Return (X, Y) of the center of cell containing provided text 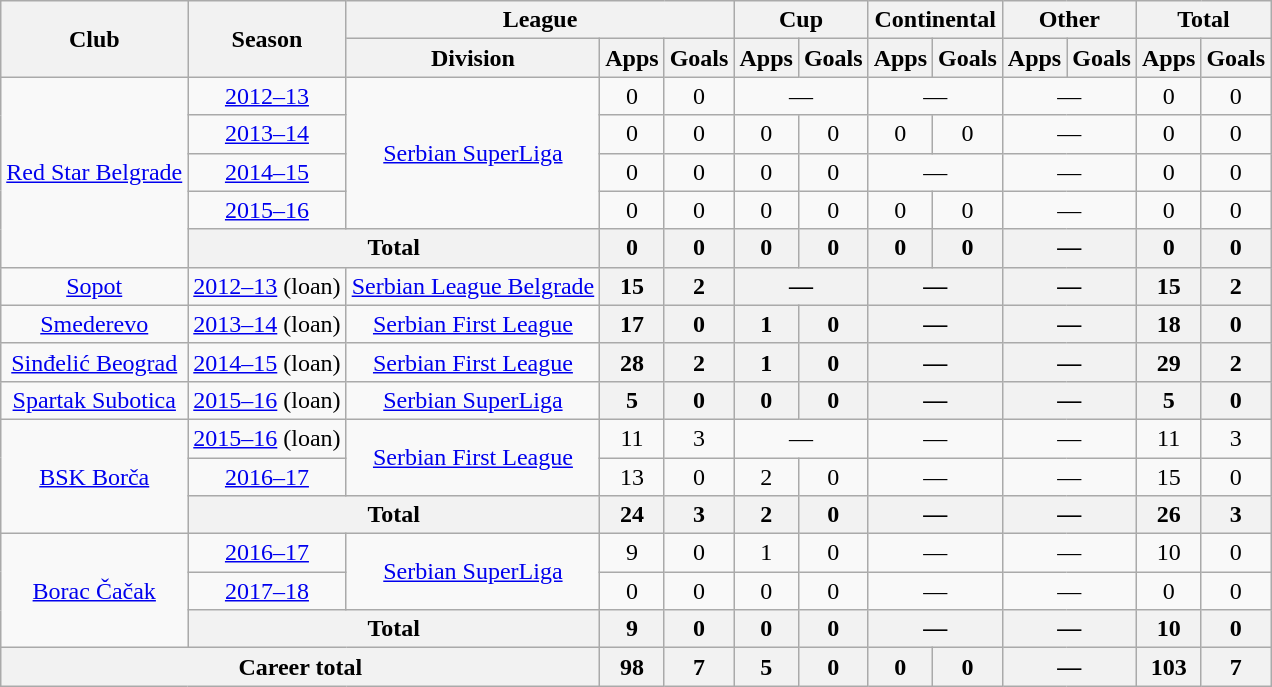
2014–15 (267, 172)
28 (632, 362)
Serbian League Belgrade (473, 286)
Sopot (94, 286)
Division (473, 58)
Club (94, 39)
17 (632, 324)
98 (632, 667)
2012–13 (loan) (267, 286)
Sinđelić Beograd (94, 362)
2014–15 (loan) (267, 362)
103 (1168, 667)
29 (1168, 362)
Red Star Belgrade (94, 172)
Other (1069, 20)
2013–14 (267, 134)
24 (632, 515)
Continental (935, 20)
BSK Borča (94, 476)
13 (632, 477)
Cup (801, 20)
Smederevo (94, 324)
Season (267, 39)
Career total (300, 667)
2012–13 (267, 96)
Borac Čačak (94, 591)
2017–18 (267, 591)
18 (1168, 324)
League (540, 20)
26 (1168, 515)
2013–14 (loan) (267, 324)
Spartak Subotica (94, 400)
2015–16 (267, 210)
